Capture the cell that displays the provided text and extract its (x, y) central coordinate. 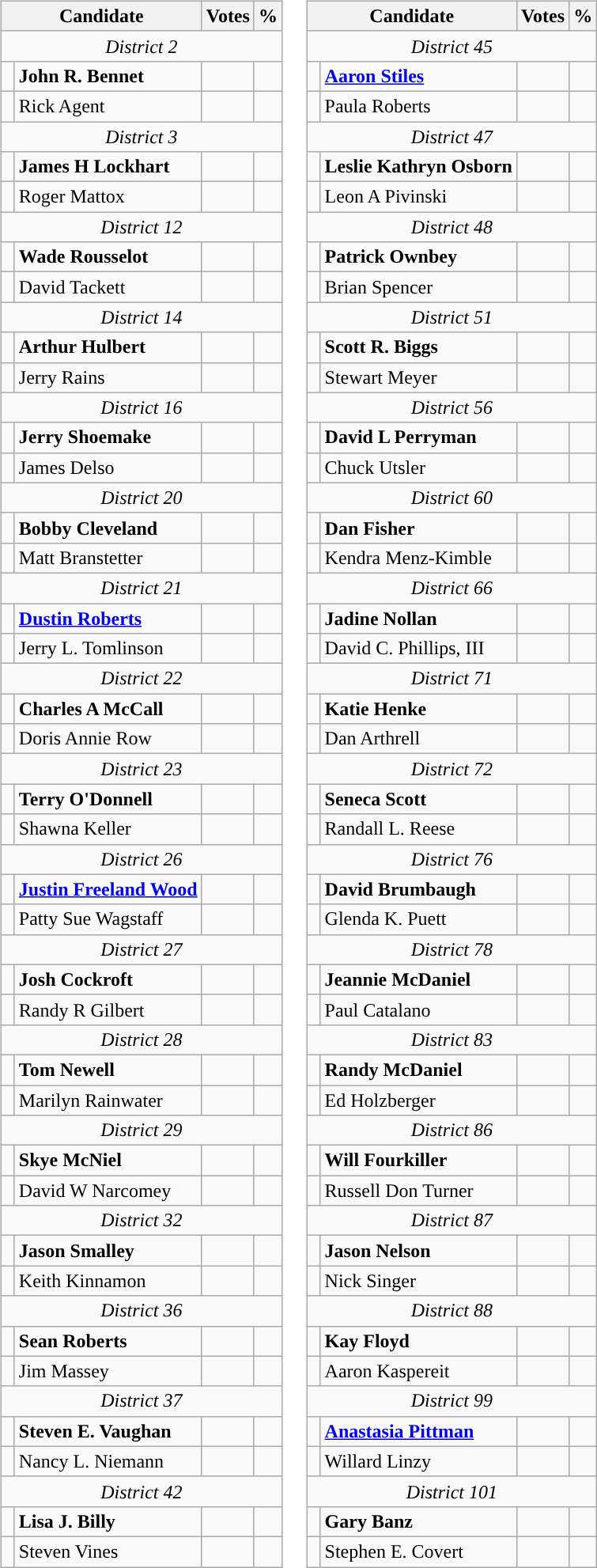
Brian Spencer (418, 287)
Jerry Rains (108, 377)
District 86 (452, 1131)
District 14 (141, 317)
Jerry Shoemake (108, 437)
Patty Sue Wagstaff (108, 919)
Glenda K. Puett (418, 919)
District 16 (141, 407)
Dan Fisher (418, 528)
District 101 (452, 1491)
Chuck Utsler (418, 468)
District 36 (141, 1311)
Anastasia Pittman (418, 1431)
Roger Mattox (108, 197)
David Brumbaugh (418, 889)
Lisa J. Billy (108, 1521)
Paula Roberts (418, 106)
Jerry L. Tomlinson (108, 649)
District 76 (452, 859)
Arthur Hulbert (108, 347)
District 66 (452, 588)
Randy R Gilbert (108, 1009)
District 88 (452, 1311)
Dan Arthrell (418, 739)
Kendra Menz-Kimble (418, 558)
Stewart Meyer (418, 377)
District 2 (141, 46)
David W Narcomey (108, 1191)
District 83 (452, 1040)
Patrick Ownbey (418, 257)
Gary Banz (418, 1521)
Leslie Kathryn Osborn (418, 167)
Bobby Cleveland (108, 528)
Tom Newell (108, 1070)
David Tackett (108, 287)
District 22 (141, 679)
Will Fourkiller (418, 1161)
District 87 (452, 1221)
District 20 (141, 498)
Jason Smalley (108, 1251)
Leon A Pivinski (418, 197)
Wade Rousselot (108, 257)
District 51 (452, 317)
District 56 (452, 407)
Aaron Stiles (418, 76)
District 27 (141, 949)
District 3 (141, 137)
District 12 (141, 227)
District 21 (141, 588)
Terry O'Donnell (108, 799)
District 26 (141, 859)
Charles A McCall (108, 709)
District 60 (452, 498)
Jim Massey (108, 1371)
Stephen E. Covert (418, 1551)
Keith Kinnamon (108, 1281)
Randy McDaniel (418, 1070)
David C. Phillips, III (418, 649)
Jeannie McDaniel (418, 979)
Kay Floyd (418, 1341)
District 29 (141, 1131)
Jadine Nollan (418, 618)
Josh Cockroft (108, 979)
Paul Catalano (418, 1009)
David L Perryman (418, 437)
Matt Branstetter (108, 558)
Scott R. Biggs (418, 347)
Skye McNiel (108, 1161)
Dustin Roberts (108, 618)
District 23 (141, 769)
District 99 (452, 1401)
James Delso (108, 468)
District 47 (452, 137)
District 72 (452, 769)
Rick Agent (108, 106)
Randall L. Reese (418, 829)
Justin Freeland Wood (108, 889)
Doris Annie Row (108, 739)
Willard Linzy (418, 1461)
James H Lockhart (108, 167)
District 37 (141, 1401)
John R. Bennet (108, 76)
District 71 (452, 679)
District 32 (141, 1221)
Aaron Kaspereit (418, 1371)
Nancy L. Niemann (108, 1461)
Sean Roberts (108, 1341)
Steven Vines (108, 1551)
Jason Nelson (418, 1251)
Shawna Keller (108, 829)
Katie Henke (418, 709)
Steven E. Vaughan (108, 1431)
District 28 (141, 1040)
Nick Singer (418, 1281)
Marilyn Rainwater (108, 1100)
Ed Holzberger (418, 1100)
District 48 (452, 227)
District 78 (452, 949)
District 42 (141, 1491)
Seneca Scott (418, 799)
Russell Don Turner (418, 1191)
District 45 (452, 46)
